Capture the cell that displays the provided text and extract its [X, Y] central coordinate. 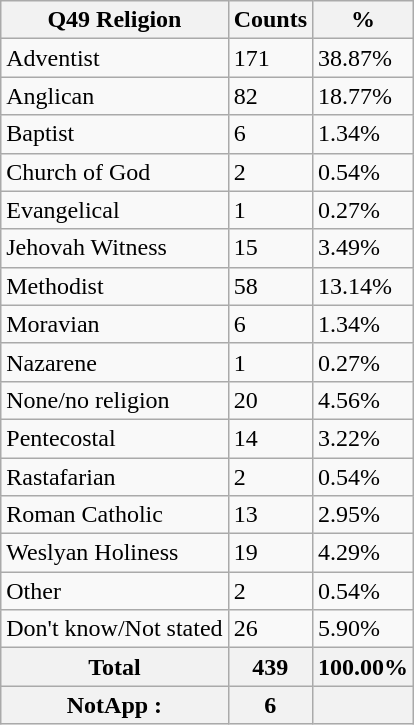
Don't know/Not stated [114, 629]
171 [270, 58]
19 [270, 553]
Moravian [114, 324]
NotApp : [114, 705]
Jehovah Witness [114, 248]
2.95% [364, 515]
Weslyan Holiness [114, 553]
Baptist [114, 134]
None/no religion [114, 400]
5.90% [364, 629]
Methodist [114, 286]
58 [270, 286]
82 [270, 96]
Total [114, 667]
18.77% [364, 96]
3.22% [364, 438]
13.14% [364, 286]
Counts [270, 20]
Q49 Religion [114, 20]
3.49% [364, 248]
Pentecostal [114, 438]
Roman Catholic [114, 515]
4.56% [364, 400]
% [364, 20]
13 [270, 515]
Rastafarian [114, 477]
26 [270, 629]
Anglican [114, 96]
Adventist [114, 58]
Church of God [114, 172]
14 [270, 438]
20 [270, 400]
4.29% [364, 553]
439 [270, 667]
100.00% [364, 667]
Other [114, 591]
Evangelical [114, 210]
15 [270, 248]
Nazarene [114, 362]
38.87% [364, 58]
